Find where the given text appears and provide that cell's center as [x, y] coordinate. 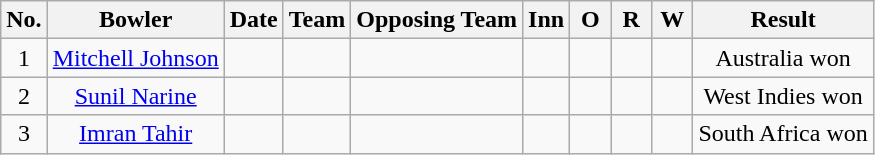
No. [24, 20]
Australia won [783, 58]
1 [24, 58]
Inn [546, 20]
Result [783, 20]
Imran Tahir [136, 134]
O [590, 20]
Opposing Team [437, 20]
3 [24, 134]
Sunil Narine [136, 96]
2 [24, 96]
Team [317, 20]
West Indies won [783, 96]
Mitchell Johnson [136, 58]
Date [254, 20]
Bowler [136, 20]
W [672, 20]
South Africa won [783, 134]
R [632, 20]
